Locate the cell with the specified text and output its (X, Y) center coordinate. 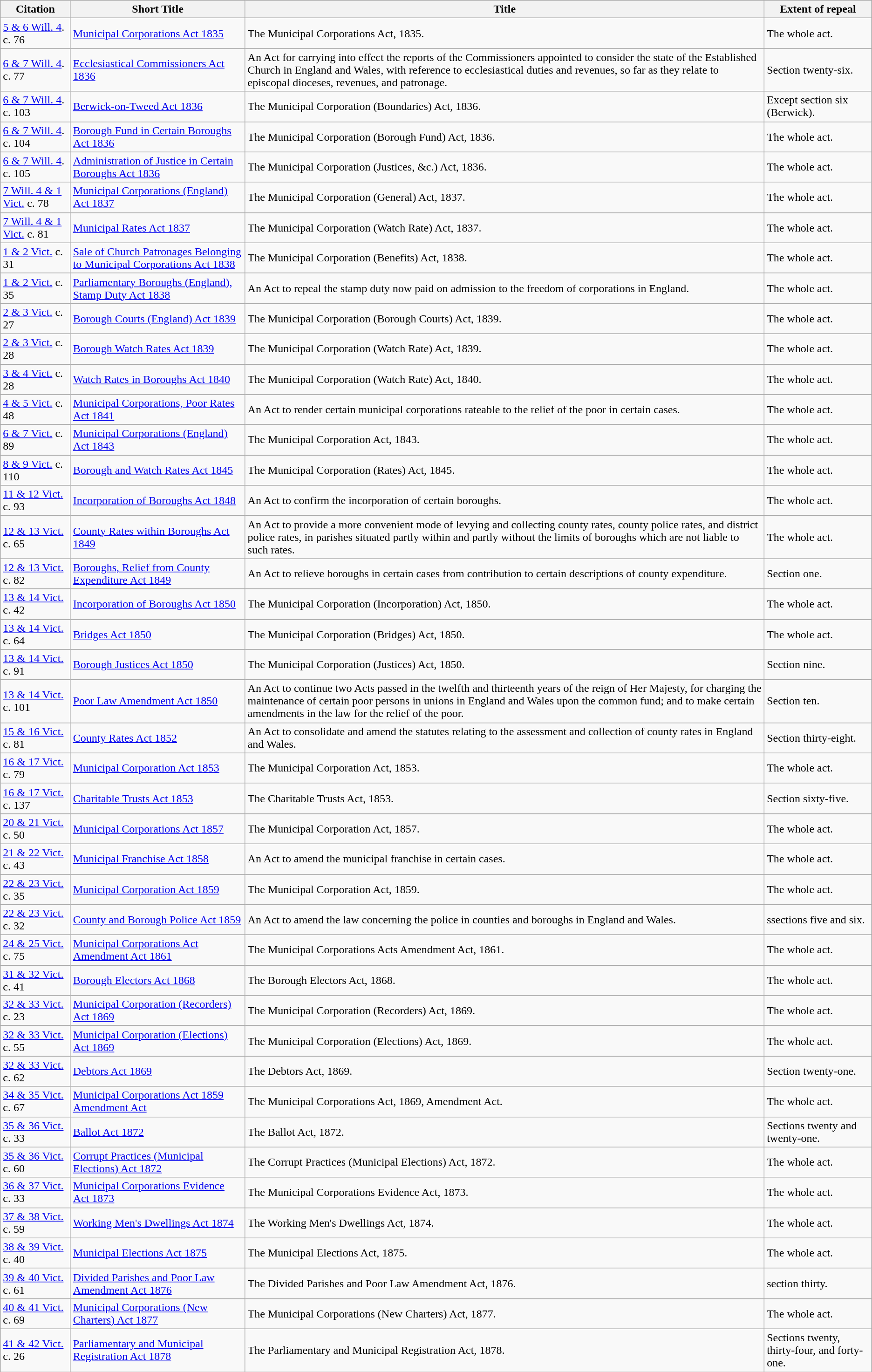
Except section six (Berwick). (818, 106)
13 & 14 Vict. c. 101 (35, 701)
The Municipal Corporation Act, 1857. (505, 828)
Municipal Corporations (New Charters) Act 1877 (157, 1314)
County and Borough Police Act 1859 (157, 920)
32 & 33 Vict. c. 55 (35, 1041)
Municipal Corporations Evidence Act 1873 (157, 1193)
6 & 7 Will. 4. c. 77 (35, 70)
20 & 21 Vict. c. 50 (35, 828)
5 & 6 Will. 4. c. 76 (35, 34)
Corrupt Practices (Municipal Elections) Act 1872 (157, 1162)
Municipal Corporations (England) Act 1843 (157, 440)
Watch Rates in Boroughs Act 1840 (157, 379)
Municipal Corporation Act 1859 (157, 889)
The Municipal Corporation (Incorporation) Act, 1850. (505, 604)
Borough Fund in Certain Boroughs Act 1836 (157, 137)
Sections twenty and twenty-one. (818, 1132)
The Corrupt Practices (Municipal Elections) Act, 1872. (505, 1162)
13 & 14 Vict. c. 91 (35, 664)
The Municipal Corporations Act, 1835. (505, 34)
Borough and Watch Rates Act 1845 (157, 471)
22 & 23 Vict. c. 32 (35, 920)
Municipal Corporation Act 1853 (157, 768)
6 & 7 Will. 4. c. 105 (35, 167)
The Municipal Corporation (Justices, &c.) Act, 1836. (505, 167)
The Municipal Corporations Act, 1869, Amendment Act. (505, 1101)
7 Will. 4 & 1 Vict. c. 81 (35, 227)
The Divided Parishes and Poor Law Amendment Act, 1876. (505, 1283)
Municipal Corporations Act 1835 (157, 34)
The Municipal Corporations Acts Amendment Act, 1861. (505, 950)
13 & 14 Vict. c. 42 (35, 604)
The Municipal Corporation (General) Act, 1837. (505, 198)
Parliamentary and Municipal Registration Act 1878 (157, 1350)
The Municipal Corporation (Borough Courts) Act, 1839. (505, 319)
An Act to render certain municipal corporations rateable to the relief of the poor in certain cases. (505, 410)
32 & 33 Vict. c. 62 (35, 1072)
An Act to repeal the stamp duty now paid on admission to the freedom of corporations in England. (505, 288)
Municipal Rates Act 1837 (157, 227)
The Debtors Act, 1869. (505, 1072)
The Municipal Corporation (Rates) Act, 1845. (505, 471)
The Municipal Elections Act, 1875. (505, 1253)
41 & 42 Vict. c. 26 (35, 1350)
Citation (35, 9)
Municipal Corporations Act Amendment Act 1861 (157, 950)
The Municipal Corporation (Watch Rate) Act, 1840. (505, 379)
6 & 7 Will. 4. c. 104 (35, 137)
Section nine. (818, 664)
4 & 5 Vict. c. 48 (35, 410)
Ballot Act 1872 (157, 1132)
34 & 35 Vict. c. 67 (35, 1101)
Municipal Elections Act 1875 (157, 1253)
Municipal Corporations Act 1859 Amendment Act (157, 1101)
Municipal Corporation (Elections) Act 1869 (157, 1041)
ssections five and six. (818, 920)
35 & 36 Vict. c. 60 (35, 1162)
Sections twenty, thirty-four, and forty-one. (818, 1350)
Title (505, 9)
The Municipal Corporation (Borough Fund) Act, 1836. (505, 137)
The Municipal Corporations Evidence Act, 1873. (505, 1193)
Bridges Act 1850 (157, 635)
Working Men's Dwellings Act 1874 (157, 1222)
Incorporation of Boroughs Act 1848 (157, 500)
section thirty. (818, 1283)
The Municipal Corporation (Elections) Act, 1869. (505, 1041)
2 & 3 Vict. c. 27 (35, 319)
40 & 41 Vict. c. 69 (35, 1314)
Municipal Corporations Act 1857 (157, 828)
6 & 7 Vict. c. 89 (35, 440)
An Act to consolidate and amend the statutes relating to the assessment and collection of county rates in England and Wales. (505, 738)
12 & 13 Vict. c. 82 (35, 574)
Section twenty-six. (818, 70)
Section sixty-five. (818, 799)
Municipal Corporations (England) Act 1837 (157, 198)
County Rates Act 1852 (157, 738)
Section ten. (818, 701)
The Municipal Corporations (New Charters) Act, 1877. (505, 1314)
Municipal Corporation (Recorders) Act 1869 (157, 1011)
Sale of Church Patronages Belonging to Municipal Corporations Act 1838 (157, 258)
16 & 17 Vict. c. 79 (35, 768)
Borough Electors Act 1868 (157, 980)
3 & 4 Vict. c. 28 (35, 379)
Municipal Franchise Act 1858 (157, 859)
Debtors Act 1869 (157, 1072)
Boroughs, Relief from County Expenditure Act 1849 (157, 574)
An Act to relieve boroughs in certain cases from contribution to certain descriptions of county expenditure. (505, 574)
7 Will. 4 & 1 Vict. c. 78 (35, 198)
The Ballot Act, 1872. (505, 1132)
24 & 25 Vict. c. 75 (35, 950)
35 & 36 Vict. c. 33 (35, 1132)
The Municipal Corporation Act, 1843. (505, 440)
13 & 14 Vict. c. 64 (35, 635)
38 & 39 Vict. c. 40 (35, 1253)
Administration of Justice in Certain Boroughs Act 1836 (157, 167)
The Municipal Corporation (Bridges) Act, 1850. (505, 635)
1 & 2 Vict. c. 31 (35, 258)
Borough Courts (England) Act 1839 (157, 319)
The Municipal Corporation (Justices) Act, 1850. (505, 664)
The Parliamentary and Municipal Registration Act, 1878. (505, 1350)
Berwick-on-Tweed Act 1836 (157, 106)
The Municipal Corporation (Benefits) Act, 1838. (505, 258)
11 & 12 Vict. c. 93 (35, 500)
Ecclesiastical Commissioners Act 1836 (157, 70)
Short Title (157, 9)
Parliamentary Boroughs (England), Stamp Duty Act 1838 (157, 288)
36 & 37 Vict. c. 33 (35, 1193)
Charitable Trusts Act 1853 (157, 799)
Divided Parishes and Poor Law Amendment Act 1876 (157, 1283)
Borough Watch Rates Act 1839 (157, 348)
The Working Men's Dwellings Act, 1874. (505, 1222)
12 & 13 Vict. c. 65 (35, 537)
16 & 17 Vict. c. 137 (35, 799)
The Municipal Corporation (Recorders) Act, 1869. (505, 1011)
Borough Justices Act 1850 (157, 664)
39 & 40 Vict. c. 61 (35, 1283)
The Municipal Corporation (Watch Rate) Act, 1839. (505, 348)
Municipal Corporations, Poor Rates Act 1841 (157, 410)
An Act to amend the municipal franchise in certain cases. (505, 859)
The Municipal Corporation Act, 1853. (505, 768)
Section one. (818, 574)
6 & 7 Will. 4. c. 103 (35, 106)
The Borough Electors Act, 1868. (505, 980)
8 & 9 Vict. c. 110 (35, 471)
County Rates within Boroughs Act 1849 (157, 537)
32 & 33 Vict. c. 23 (35, 1011)
Section thirty-eight. (818, 738)
The Municipal Corporation (Watch Rate) Act, 1837. (505, 227)
31 & 32 Vict. c. 41 (35, 980)
2 & 3 Vict. c. 28 (35, 348)
15 & 16 Vict. c. 81 (35, 738)
Section twenty-one. (818, 1072)
21 & 22 Vict. c. 43 (35, 859)
37 & 38 Vict. c. 59 (35, 1222)
Poor Law Amendment Act 1850 (157, 701)
The Municipal Corporation Act, 1859. (505, 889)
The Charitable Trusts Act, 1853. (505, 799)
Incorporation of Boroughs Act 1850 (157, 604)
The Municipal Corporation (Boundaries) Act, 1836. (505, 106)
Extent of repeal (818, 9)
1 & 2 Vict. c. 35 (35, 288)
An Act to amend the law concerning the police in counties and boroughs in England and Wales. (505, 920)
An Act to confirm the incorporation of certain boroughs. (505, 500)
22 & 23 Vict. c. 35 (35, 889)
